Extract the [x, y] coordinate from the center of the cell holding the provided text.  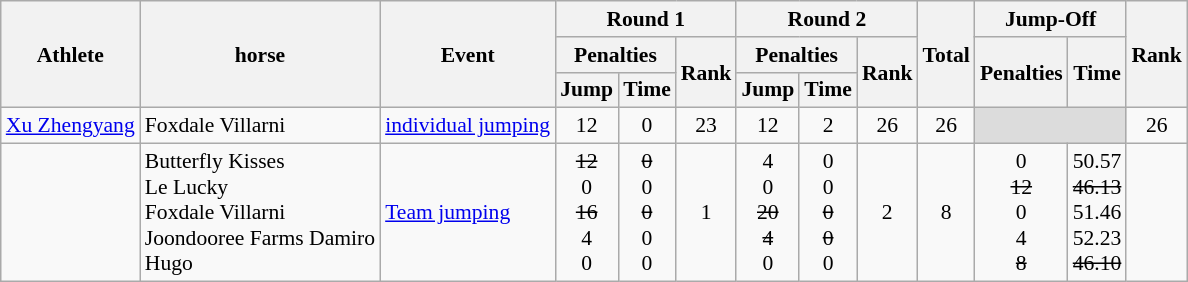
Event [468, 54]
0 [647, 126]
50.5746.1351.4652.2346.10 [1098, 213]
Foxdale Villarni [260, 126]
Athlete [70, 54]
Butterfly KissesLe LuckyFoxdale VillarniJoondooree Farms DamiroHugo [260, 213]
Xu Zhengyang [70, 126]
Team jumping [468, 213]
Jump-Off [1051, 19]
Round 2 [826, 19]
012048 [1022, 213]
402040 [768, 213]
individual jumping [468, 126]
1 [706, 213]
Round 1 [646, 19]
horse [260, 54]
8 [946, 213]
1201640 [586, 213]
23 [706, 126]
Total [946, 54]
